Find where the given text appears and provide that cell's center as (X, Y) coordinate. 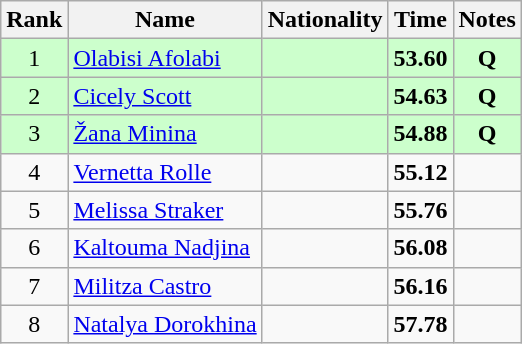
Name (165, 20)
Rank (34, 20)
56.08 (420, 248)
Vernetta Rolle (165, 172)
55.12 (420, 172)
54.63 (420, 96)
Olabisi Afolabi (165, 58)
Žana Minina (165, 134)
Militza Castro (165, 286)
4 (34, 172)
57.78 (420, 324)
1 (34, 58)
53.60 (420, 58)
55.76 (420, 210)
2 (34, 96)
8 (34, 324)
Time (420, 20)
3 (34, 134)
Nationality (325, 20)
Melissa Straker (165, 210)
Natalya Dorokhina (165, 324)
Cicely Scott (165, 96)
Kaltouma Nadjina (165, 248)
54.88 (420, 134)
6 (34, 248)
Notes (487, 20)
5 (34, 210)
56.16 (420, 286)
7 (34, 286)
